For the text-containing cell, return its midpoint in [x, y] coordinate format. 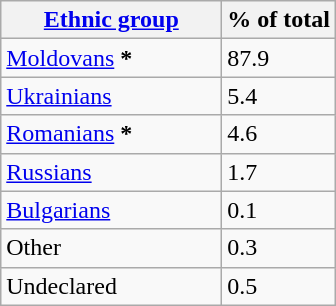
Russians [112, 172]
0.5 [279, 286]
Ethnic group [112, 20]
1.7 [279, 172]
Undeclared [112, 286]
0.3 [279, 248]
87.9 [279, 58]
4.6 [279, 134]
Ukrainians [112, 96]
0.1 [279, 210]
Other [112, 248]
% of total [279, 20]
Bulgarians [112, 210]
Moldovans * [112, 58]
5.4 [279, 96]
Romanians * [112, 134]
